Return [X, Y] of the center of cell containing provided text 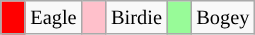
Birdie [136, 17]
Eagle [53, 17]
Bogey [222, 17]
